Identify which cell holds the provided text, then report its (x, y) central coordinate. 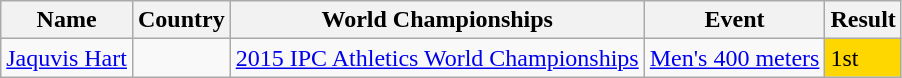
1st (863, 58)
Men's 400 meters (734, 58)
Event (734, 20)
Result (863, 20)
Jaquvis Hart (67, 58)
Country (181, 20)
2015 IPC Athletics World Championships (437, 58)
Name (67, 20)
World Championships (437, 20)
